Locate the cell with the specified text and output its (x, y) center coordinate. 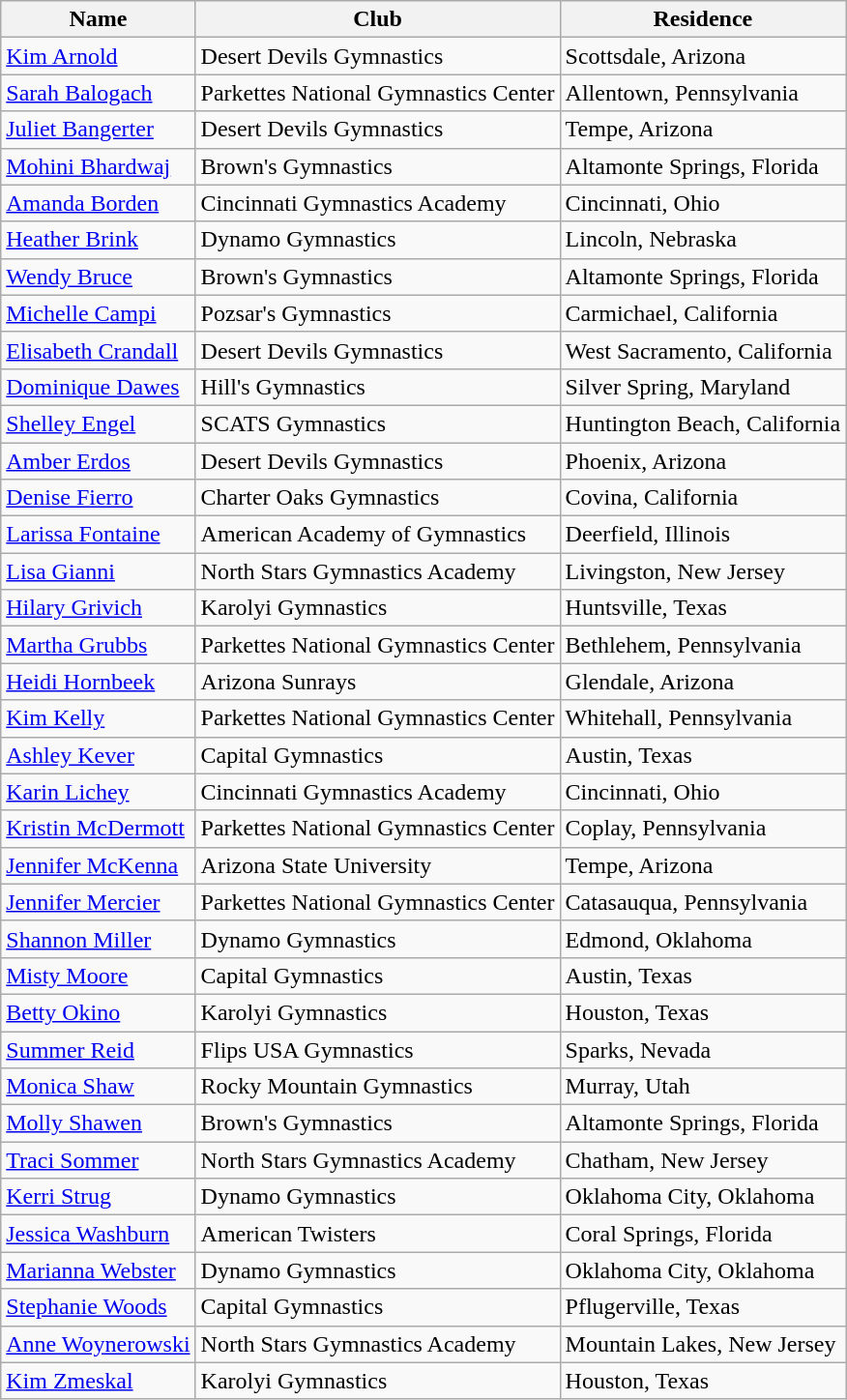
Traci Sommer (99, 1160)
Edmond, Oklahoma (703, 939)
Summer Reid (99, 1049)
Catasauqua, Pennsylvania (703, 902)
Deerfield, Illinois (703, 535)
Allentown, Pennsylvania (703, 93)
Heidi Hornbeek (99, 682)
Monica Shaw (99, 1087)
Kim Kelly (99, 718)
Arizona Sunrays (377, 682)
SCATS Gymnastics (377, 423)
Name (99, 19)
Juliet Bangerter (99, 130)
Heather Brink (99, 240)
Hilary Grivich (99, 608)
Hill's Gymnastics (377, 387)
Flips USA Gymnastics (377, 1049)
Anne Woynerowski (99, 1344)
Molly Shawen (99, 1123)
Michelle Campi (99, 313)
Sarah Balogach (99, 93)
Jennifer Mercier (99, 902)
Residence (703, 19)
Sparks, Nevada (703, 1049)
Larissa Fontaine (99, 535)
Denise Fierro (99, 498)
Covina, California (703, 498)
Arizona State University (377, 865)
Wendy Bruce (99, 277)
Mountain Lakes, New Jersey (703, 1344)
Glendale, Arizona (703, 682)
Chatham, New Jersey (703, 1160)
Elisabeth Crandall (99, 350)
Stephanie Woods (99, 1307)
Scottsdale, Arizona (703, 56)
Bethlehem, Pennsylvania (703, 645)
Kerri Strug (99, 1197)
Amanda Borden (99, 203)
Coplay, Pennsylvania (703, 829)
Pozsar's Gymnastics (377, 313)
Shannon Miller (99, 939)
Lisa Gianni (99, 571)
Carmichael, California (703, 313)
Club (377, 19)
Amber Erdos (99, 461)
Kim Zmeskal (99, 1381)
Pflugerville, Texas (703, 1307)
Coral Springs, Florida (703, 1234)
Phoenix, Arizona (703, 461)
Kim Arnold (99, 56)
West Sacramento, California (703, 350)
Karin Lichey (99, 792)
Betty Okino (99, 1012)
Lincoln, Nebraska (703, 240)
American Twisters (377, 1234)
Ashley Kever (99, 755)
Marianna Webster (99, 1270)
American Academy of Gymnastics (377, 535)
Mohini Bhardwaj (99, 166)
Shelley Engel (99, 423)
Martha Grubbs (99, 645)
Whitehall, Pennsylvania (703, 718)
Jessica Washburn (99, 1234)
Dominique Dawes (99, 387)
Huntsville, Texas (703, 608)
Rocky Mountain Gymnastics (377, 1087)
Murray, Utah (703, 1087)
Livingston, New Jersey (703, 571)
Kristin McDermott (99, 829)
Huntington Beach, California (703, 423)
Jennifer McKenna (99, 865)
Charter Oaks Gymnastics (377, 498)
Misty Moore (99, 976)
Silver Spring, Maryland (703, 387)
